Provide the (X, Y) coordinate of the cell's center where the given text is located.  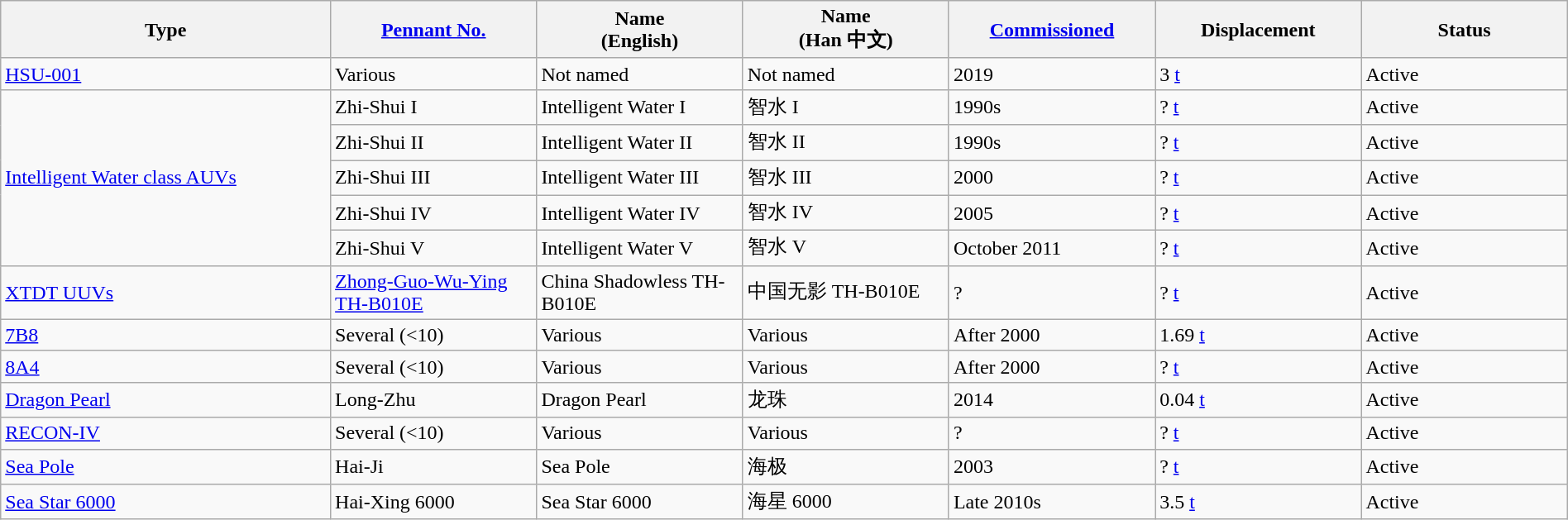
智水 II (845, 142)
智水 IV (845, 213)
Name(English) (640, 30)
Intelligent Water class AUVs (165, 177)
Intelligent Water V (640, 248)
Intelligent Water I (640, 107)
Pennant No. (433, 30)
智水 III (845, 179)
海极 (845, 466)
龙珠 (845, 400)
Zhi-Shui I (433, 107)
1.69 t (1259, 335)
3.5 t (1259, 503)
Hai-Xing 6000 (433, 503)
2019 (1052, 74)
2014 (1052, 400)
Status (1464, 30)
China Shadowless TH-B010E (640, 293)
Intelligent Water II (640, 142)
8A4 (165, 366)
Name(Han 中文) (845, 30)
海星 6000 (845, 503)
3 t (1259, 74)
Intelligent Water IV (640, 213)
Zhi-Shui III (433, 179)
Zhi-Shui V (433, 248)
Hai-Ji (433, 466)
2005 (1052, 213)
Type (165, 30)
中国无影 TH-B010E (845, 293)
Late 2010s (1052, 503)
October 2011 (1052, 248)
2003 (1052, 466)
智水 I (845, 107)
7B8 (165, 335)
RECON-IV (165, 433)
Intelligent Water III (640, 179)
XTDT UUVs (165, 293)
Zhong-Guo-Wu-Ying TH-B010E (433, 293)
Commissioned (1052, 30)
智水 V (845, 248)
Long-Zhu (433, 400)
Displacement (1259, 30)
0.04 t (1259, 400)
HSU-001 (165, 74)
Zhi-Shui IV (433, 213)
Zhi-Shui II (433, 142)
2000 (1052, 179)
